Pinpoint the cell where the given text exists, returning its (x, y) midpoint coordinate. 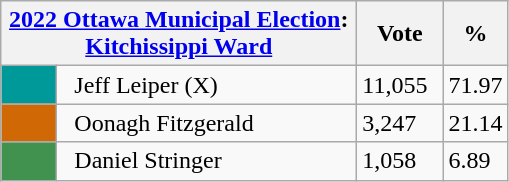
Jeff Leiper (X) (207, 85)
Daniel Stringer (207, 161)
2022 Ottawa Municipal Election: Kitchissippi Ward (179, 34)
11,055 (400, 85)
1,058 (400, 161)
3,247 (400, 123)
Vote (400, 34)
21.14 (476, 123)
Oonagh Fitzgerald (207, 123)
71.97 (476, 85)
6.89 (476, 161)
% (476, 34)
